Return (x, y) of the center of cell containing provided text 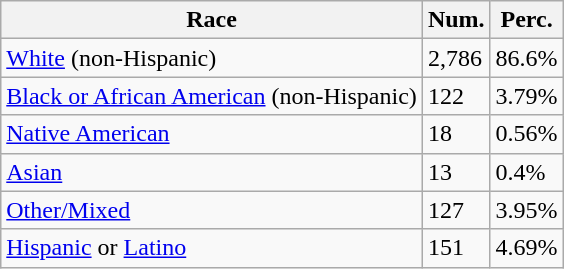
Hispanic or Latino (212, 248)
86.6% (526, 58)
Num. (456, 20)
Other/Mixed (212, 210)
122 (456, 96)
Perc. (526, 20)
3.79% (526, 96)
0.56% (526, 134)
Asian (212, 172)
White (non-Hispanic) (212, 58)
0.4% (526, 172)
Race (212, 20)
Black or African American (non-Hispanic) (212, 96)
127 (456, 210)
2,786 (456, 58)
18 (456, 134)
Native American (212, 134)
4.69% (526, 248)
3.95% (526, 210)
151 (456, 248)
13 (456, 172)
